Pinpoint the cell where the given text exists, returning its (x, y) midpoint coordinate. 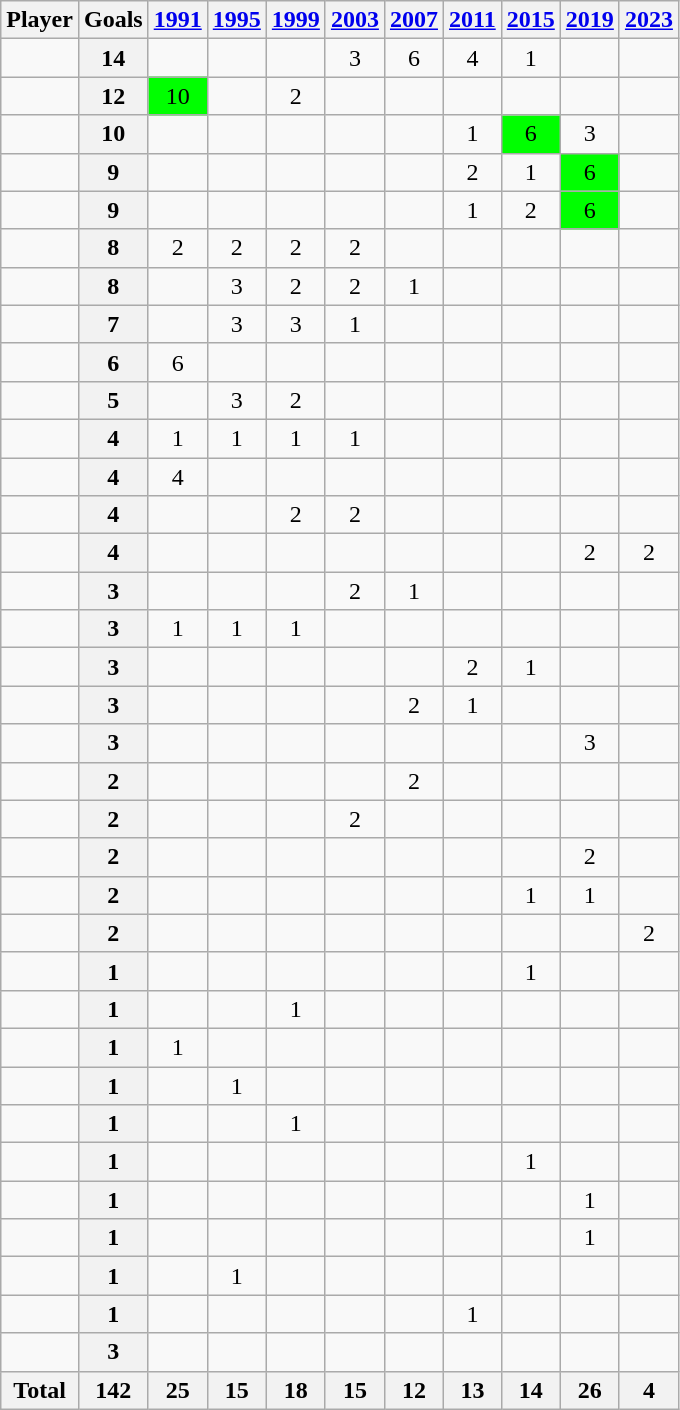
Total (40, 1390)
1995 (236, 20)
25 (178, 1390)
2007 (414, 20)
2015 (530, 20)
142 (113, 1390)
2023 (648, 20)
13 (473, 1390)
5 (113, 400)
26 (590, 1390)
1999 (296, 20)
Player (40, 20)
7 (113, 324)
2011 (473, 20)
18 (296, 1390)
2003 (354, 20)
1991 (178, 20)
Goals (113, 20)
2019 (590, 20)
